Find where the given text appears and provide that cell's center as (X, Y) coordinate. 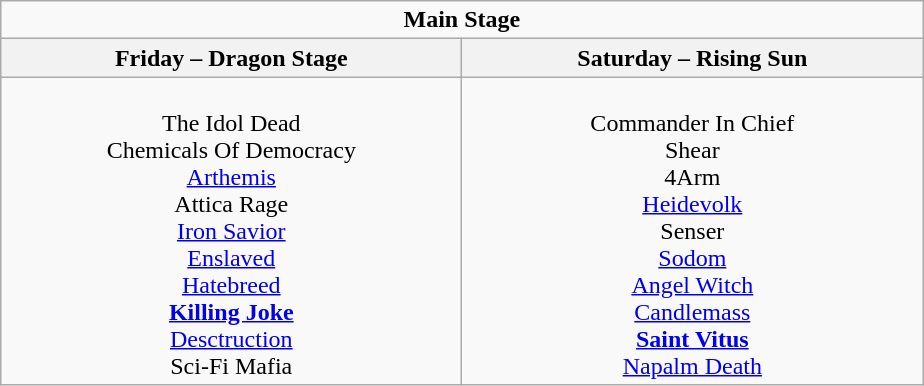
The Idol Dead Chemicals Of Democracy Arthemis Attica Rage Iron Savior Enslaved Hatebreed Killing Joke Desctruction Sci-Fi Mafia (232, 231)
Saturday – Rising Sun (692, 58)
Friday – Dragon Stage (232, 58)
Main Stage (462, 20)
Commander In Chief Shear 4Arm Heidevolk Senser Sodom Angel Witch Candlemass Saint Vitus Napalm Death (692, 231)
